From the cell containing the given text, extract its center point as [X, Y] coordinate. 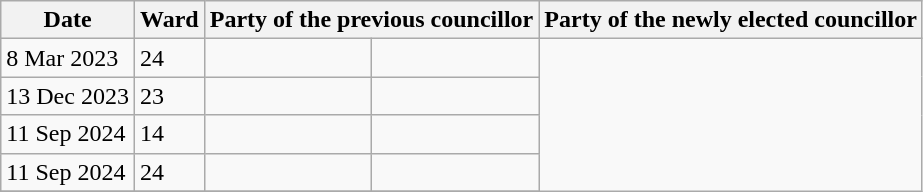
Date [68, 20]
14 [169, 134]
13 Dec 2023 [68, 96]
8 Mar 2023 [68, 58]
Party of the newly elected councillor [731, 20]
Party of the previous councillor [372, 20]
Ward [169, 20]
23 [169, 96]
